Return the [x, y] coordinate for the center point of the cell that contains the specified text.  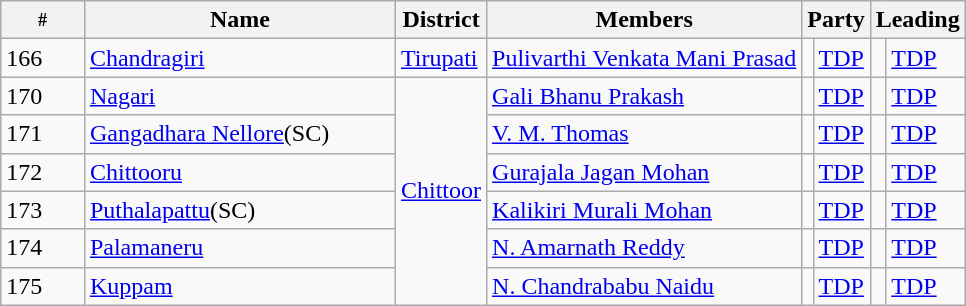
V. M. Thomas [644, 134]
Chandragiri [240, 58]
Chittooru [240, 172]
# [43, 20]
Puthalapattu(SC) [240, 210]
Party [836, 20]
Kuppam [240, 286]
Gangadhara Nellore(SC) [240, 134]
Pulivarthi Venkata Mani Prasad [644, 58]
Palamaneru [240, 248]
Gali Bhanu Prakash [644, 96]
District [440, 20]
173 [43, 210]
170 [43, 96]
172 [43, 172]
Nagari [240, 96]
Name [240, 20]
Leading [918, 20]
166 [43, 58]
Tirupati [440, 58]
Members [644, 20]
171 [43, 134]
175 [43, 286]
Chittoor [440, 191]
N. Amarnath Reddy [644, 248]
N. Chandrababu Naidu [644, 286]
174 [43, 248]
Gurajala Jagan Mohan [644, 172]
Kalikiri Murali Mohan [644, 210]
